Pinpoint the cell where the given text exists, returning its (x, y) midpoint coordinate. 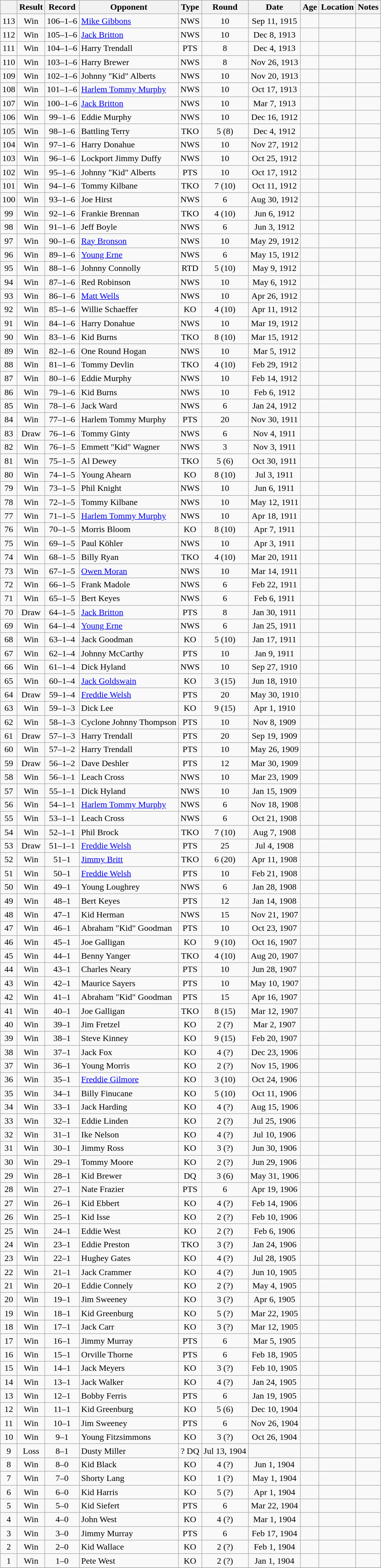
81–1–6 (62, 364)
95 (9, 268)
87 (9, 378)
Emmett "Kid" Wagner (129, 447)
Matt Wells (129, 296)
Oct 11, 1906 (274, 1093)
Kid Siefert (129, 1506)
102 (9, 172)
Al Dewey (129, 461)
Oct 23, 1907 (274, 928)
Nov 20, 1913 (274, 76)
Nov 26, 1904 (274, 1423)
42–1 (62, 983)
Jan 28, 1908 (274, 887)
58 (9, 777)
5 (9, 1506)
Apr 1, 1904 (274, 1492)
Mar 20, 1911 (274, 557)
5–0 (62, 1506)
Feb 6, 1912 (274, 392)
? DQ (190, 1451)
25–1 (62, 1217)
Jan 30, 1911 (274, 612)
Jimmy Ross (129, 1148)
Apr 19, 1906 (274, 1189)
Jan 14, 1908 (274, 901)
Young Loughrey (129, 887)
28–1 (62, 1176)
Dusty Miller (129, 1451)
Eddie Connely (129, 1286)
Kid Black (129, 1464)
26–1 (62, 1203)
Nov 15, 1906 (274, 1066)
RTD (190, 268)
May 15, 1912 (274, 255)
Apr 3, 1911 (274, 543)
Opponent (129, 7)
7–0 (62, 1478)
59 (9, 763)
DQ (190, 1176)
Kid Wallace (129, 1547)
Shorty Lang (129, 1478)
56–1–1 (62, 777)
May 12, 1911 (274, 502)
Phil Brock (129, 832)
101–1–6 (62, 90)
97 (9, 241)
Jan 15, 1909 (274, 791)
68–1–5 (62, 557)
97–1–6 (62, 144)
Feb 20, 1907 (274, 1038)
101 (9, 186)
Age (310, 7)
31–1 (62, 1135)
47–1 (62, 915)
98–1–6 (62, 131)
14–1 (62, 1368)
Sep 27, 1910 (274, 667)
24–1 (62, 1231)
68 (9, 640)
Jan 9, 1911 (274, 653)
Mar 12, 1905 (274, 1327)
27 (9, 1203)
9 (10) (225, 942)
Young Ahearn (129, 475)
71 (9, 598)
85 (9, 406)
8–1 (62, 1451)
Oct 11, 1912 (274, 186)
May 26, 1909 (274, 750)
44 (9, 969)
74–1–5 (62, 475)
Dec 10, 1904 (274, 1409)
19–1 (62, 1300)
Apr 7, 1911 (274, 530)
57–1–2 (62, 750)
69–1–5 (62, 543)
29–1 (62, 1162)
104–1–6 (62, 48)
Nov 27, 1912 (274, 144)
Type (190, 7)
Red Robinson (129, 282)
Dec 4, 1913 (274, 48)
Billy Ryan (129, 557)
31 (9, 1148)
76–1–6 (62, 433)
Jack Goldswain (129, 681)
46–1 (62, 928)
Mike Gibbons (129, 21)
Oct 30, 1911 (274, 461)
Kid Herman (129, 915)
106–1–6 (62, 21)
87–1–6 (62, 282)
40–1 (62, 1011)
Mar 22, 1904 (274, 1506)
24 (9, 1244)
Battling Terry (129, 131)
Mar 2, 1907 (274, 1024)
67 (9, 653)
Jul 3, 1911 (274, 475)
2–0 (62, 1547)
18 (9, 1327)
Mar 7, 1913 (274, 103)
86–1–6 (62, 296)
Mar 5, 1905 (274, 1341)
Jan 24, 1905 (274, 1382)
Round (225, 7)
Jack Crammer (129, 1272)
42 (9, 997)
Orville Thorne (129, 1355)
Oct 17, 1913 (274, 90)
72–1–5 (62, 502)
12–1 (62, 1396)
7 (9, 1478)
32 (9, 1135)
Frank Madole (129, 584)
Phil Knight (129, 488)
64 (9, 695)
3 (6) (225, 1176)
49 (9, 901)
19 (9, 1313)
Jul 13, 1904 (225, 1451)
54 (9, 832)
Feb 10, 1905 (274, 1368)
49–1 (62, 887)
82 (9, 447)
70–1–5 (62, 530)
Jul 28, 1905 (274, 1258)
Ray Bronson (129, 241)
21 (9, 1286)
Steve Kinney (129, 1038)
50 (9, 887)
Nov 18, 1908 (274, 804)
4–0 (62, 1520)
Mar 12, 1907 (274, 1011)
75–1–5 (62, 461)
48 (9, 915)
Nov 8, 1909 (274, 722)
Jack Meyers (129, 1368)
16–1 (62, 1341)
29 (9, 1176)
Kid Harris (129, 1492)
80–1–6 (62, 378)
59–1–4 (62, 695)
66 (9, 667)
Jack Harding (129, 1107)
79 (9, 488)
78 (9, 502)
88 (9, 364)
Apr 1, 1910 (274, 708)
Kid Ebbert (129, 1203)
3 (15) (225, 681)
Jun 10, 1905 (274, 1272)
Oct 16, 1907 (274, 942)
100–1–6 (62, 103)
89–1–6 (62, 255)
Oct 26, 1904 (274, 1437)
8 (15) (225, 1011)
Loss (31, 1451)
Kid Isse (129, 1217)
Willie Schaeffer (129, 310)
93 (9, 296)
Freddie Gilmore (129, 1080)
77 (9, 516)
51–1 (62, 860)
69 (9, 626)
80 (9, 475)
13 (9, 1396)
57 (9, 791)
Jan 24, 1906 (274, 1244)
Joe Hirst (129, 200)
Feb 14, 1906 (274, 1203)
May 9, 1912 (274, 268)
35–1 (62, 1080)
10–1 (62, 1423)
76–1–5 (62, 447)
61–1–4 (62, 667)
Jack Goodman (129, 640)
99 (9, 213)
Nov 3, 1911 (274, 447)
Feb 1, 1904 (274, 1547)
Date (274, 7)
Tommy Ginty (129, 433)
84 (9, 420)
81 (9, 461)
55 (9, 818)
Mar 22, 1905 (274, 1313)
3–0 (62, 1533)
Feb 18, 1905 (274, 1355)
May 29, 1912 (274, 241)
Dec 4, 1912 (274, 131)
77–1–6 (62, 420)
105 (9, 131)
One Round Hogan (129, 351)
103–1–6 (62, 62)
Oct 21, 1908 (274, 818)
Sep 19, 1909 (274, 736)
20–1 (62, 1286)
Dick Lee (129, 708)
Jack Carr (129, 1327)
96–1–6 (62, 158)
Mar 15, 1912 (274, 337)
90 (9, 337)
Harry Brewer (129, 62)
34–1 (62, 1093)
94 (9, 282)
28 (9, 1189)
110 (9, 62)
Kid Brewer (129, 1176)
76 (9, 530)
Jun 29, 1906 (274, 1162)
Mar 5, 1912 (274, 351)
83 (9, 433)
Charles Neary (129, 969)
Pete West (129, 1561)
Jack Walker (129, 1382)
52 (9, 860)
Jul 4, 1908 (274, 846)
98 (9, 227)
73–1–5 (62, 488)
Nate Frazier (129, 1189)
Feb 22, 1911 (274, 584)
Feb 6, 1906 (274, 1231)
Jan 19, 1905 (274, 1396)
22–1 (62, 1258)
43–1 (62, 969)
Feb 21, 1908 (274, 873)
30 (9, 1162)
50–1 (62, 873)
6 (20) (225, 860)
Morris Bloom (129, 530)
53 (9, 846)
91 (9, 323)
Paul Köhler (129, 543)
Feb 17, 1904 (274, 1533)
74 (9, 557)
26 (9, 1217)
38–1 (62, 1038)
Young Morris (129, 1066)
Maurice Sayers (129, 983)
2 (9, 1547)
59–1–3 (62, 708)
Cyclone Johnny Thompson (129, 722)
Sep 11, 1915 (274, 21)
102–1–6 (62, 76)
63–1–4 (62, 640)
May 1, 1904 (274, 1478)
Jun 18, 1910 (274, 681)
61 (9, 736)
Jeff Boyle (129, 227)
103 (9, 158)
111 (9, 48)
14 (9, 1382)
Mar 1, 1904 (274, 1520)
Nov 30, 1911 (274, 420)
Jan 1, 1904 (274, 1561)
Jimmy Britt (129, 860)
53–1–1 (62, 818)
18–1 (62, 1313)
4 (9, 1520)
Notes (368, 7)
16 (9, 1355)
51–1–1 (62, 846)
Apr 16, 1907 (274, 997)
65–1–5 (62, 598)
112 (9, 35)
Oct 24, 1906 (274, 1080)
Apr 26, 1912 (274, 296)
91–1–6 (62, 227)
Mar 30, 1909 (274, 763)
83–1–6 (62, 337)
Jim Fretzel (129, 1024)
11–1 (62, 1409)
46 (9, 942)
Jun 6, 1911 (274, 488)
Eddie Linden (129, 1121)
70 (9, 612)
39 (9, 1038)
Jun 28, 1907 (274, 969)
33 (9, 1121)
Owen Moran (129, 571)
60 (9, 750)
107 (9, 103)
93–1–6 (62, 200)
Jun 1, 1904 (274, 1464)
71–1–5 (62, 516)
May 6, 1912 (274, 282)
75 (9, 543)
Tommy Moore (129, 1162)
May 30, 1910 (274, 695)
64–1–4 (62, 626)
Jul 25, 1906 (274, 1121)
Dec 16, 1912 (274, 117)
65 (9, 681)
May 10, 1907 (274, 983)
64–1–5 (62, 612)
1 (?) (225, 1478)
36–1 (62, 1066)
89 (9, 351)
Nov 26, 1913 (274, 62)
15–1 (62, 1355)
17 (9, 1341)
Eddie Preston (129, 1244)
108 (9, 90)
Oct 17, 1912 (274, 172)
58–1–3 (62, 722)
Apr 18, 1911 (274, 516)
79–1–6 (62, 392)
63 (9, 708)
45–1 (62, 942)
94–1–6 (62, 186)
9–1 (62, 1437)
Jun 30, 1906 (274, 1148)
Jun 3, 1912 (274, 227)
100 (9, 200)
Jack Ward (129, 406)
17–1 (62, 1327)
Aug 20, 1907 (274, 956)
Apr 6, 1905 (274, 1300)
Tommy Devlin (129, 364)
13–1 (62, 1382)
113 (9, 21)
Billy Finucane (129, 1093)
Dec 8, 1913 (274, 35)
35 (9, 1093)
Feb 10, 1906 (274, 1217)
Nov 4, 1911 (274, 433)
Location (337, 7)
1–0 (62, 1561)
Oct 25, 1912 (274, 158)
48–1 (62, 901)
32–1 (62, 1121)
5 (8) (225, 131)
Apr 11, 1908 (274, 860)
Mar 19, 1912 (274, 323)
Feb 29, 1912 (274, 364)
Mar 23, 1909 (274, 777)
106 (9, 117)
78–1–6 (62, 406)
Young Fitzsimmons (129, 1437)
52–1–1 (62, 832)
44–1 (62, 956)
67–1–5 (62, 571)
72 (9, 584)
60–1–4 (62, 681)
Jan 25, 1911 (274, 626)
33–1 (62, 1107)
Dec 23, 1906 (274, 1052)
Jun 6, 1912 (274, 213)
Aug 7, 1908 (274, 832)
Hughey Gates (129, 1258)
1 (9, 1561)
37 (9, 1066)
56–1–2 (62, 763)
39–1 (62, 1024)
Jan 24, 1912 (274, 406)
88–1–6 (62, 268)
84–1–6 (62, 323)
Jul 10, 1906 (274, 1135)
41 (9, 1011)
Result (31, 7)
Feb 6, 1911 (274, 598)
23–1 (62, 1244)
43 (9, 983)
Eddie West (129, 1231)
99–1–6 (62, 117)
105–1–6 (62, 35)
Frankie Brennan (129, 213)
Feb 14, 1912 (274, 378)
38 (9, 1052)
41–1 (62, 997)
95–1–6 (62, 172)
92–1–6 (62, 213)
34 (9, 1107)
Aug 15, 1906 (274, 1107)
86 (9, 392)
Aug 30, 1912 (274, 200)
9 (9, 1451)
Jack Fox (129, 1052)
Dave Deshler (129, 763)
John West (129, 1520)
23 (9, 1258)
Benny Yanger (129, 956)
3 (10) (225, 1080)
57–1–3 (62, 736)
30–1 (62, 1148)
54–1–1 (62, 804)
Ike Nelson (129, 1135)
6–0 (62, 1492)
May 31, 1906 (274, 1176)
27–1 (62, 1189)
Nov 21, 1907 (274, 915)
Mar 14, 1911 (274, 571)
Apr 11, 1912 (274, 310)
11 (9, 1423)
73 (9, 571)
51 (9, 873)
Jan 17, 1911 (274, 640)
40 (9, 1024)
Johnny McCarthy (129, 653)
Record (62, 7)
85–1–6 (62, 310)
62 (9, 722)
May 4, 1905 (274, 1286)
92 (9, 310)
Johnny Connolly (129, 268)
47 (9, 928)
22 (9, 1272)
109 (9, 76)
Lockport Jimmy Duffy (129, 158)
36 (9, 1080)
37–1 (62, 1052)
104 (9, 144)
66–1–5 (62, 584)
45 (9, 956)
96 (9, 255)
56 (9, 804)
8–0 (62, 1464)
21–1 (62, 1272)
82–1–6 (62, 351)
90–1–6 (62, 241)
Bobby Ferris (129, 1396)
62–1–4 (62, 653)
55–1–1 (62, 791)
